Scan for the cell matching the given text and deliver its (X, Y) coordinate at center. 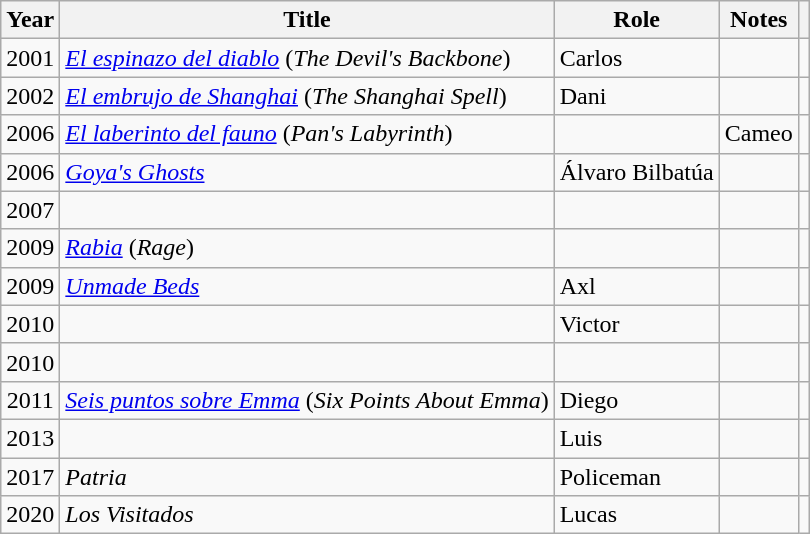
Diego (636, 400)
Patria (307, 477)
Dani (636, 96)
Notes (758, 20)
El embrujo de Shanghai (The Shanghai Spell) (307, 96)
Lucas (636, 515)
2013 (30, 438)
Cameo (758, 134)
Policeman (636, 477)
Axl (636, 286)
El laberinto del fauno (Pan's Labyrinth) (307, 134)
Seis puntos sobre Emma (Six Points About Emma) (307, 400)
Year (30, 20)
Álvaro Bilbatúa (636, 172)
2007 (30, 210)
2001 (30, 58)
Luis (636, 438)
Victor (636, 324)
Rabia (Rage) (307, 248)
El espinazo del diablo (The Devil's Backbone) (307, 58)
Carlos (636, 58)
2002 (30, 96)
2020 (30, 515)
Role (636, 20)
Los Visitados (307, 515)
2011 (30, 400)
Unmade Beds (307, 286)
Goya's Ghosts (307, 172)
2017 (30, 477)
Title (307, 20)
